Return [x, y] of the center of cell containing provided text 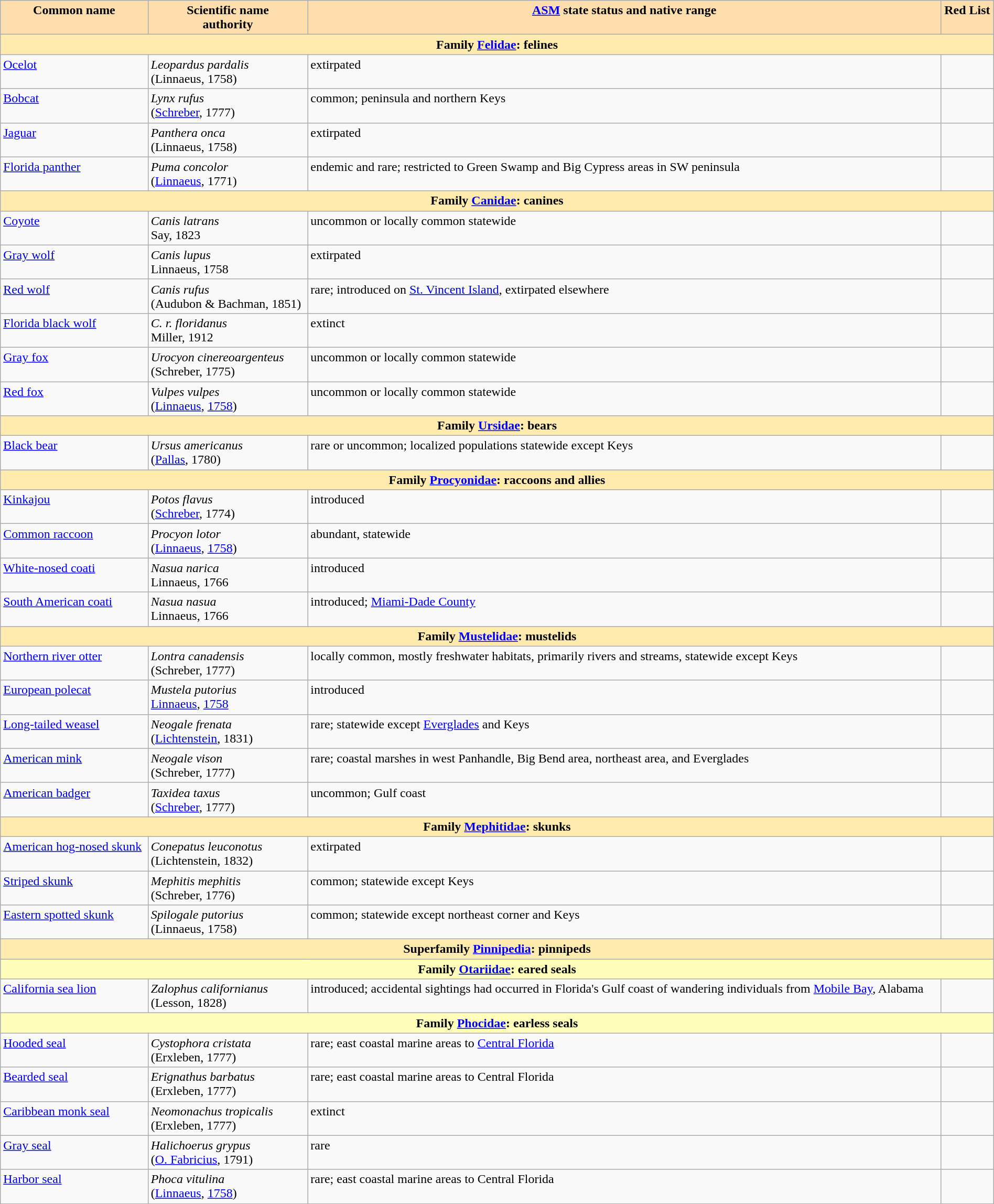
Leopardus pardalis(Linnaeus, 1758) [228, 71]
introduced; Miami-Dade County [624, 609]
Gray fox [74, 364]
Spilogale putorius(Linnaeus, 1758) [228, 922]
Family Mustelidae: mustelids [497, 636]
Family Otariidae: eared seals [497, 969]
Family Ursidae: bears [497, 426]
Common raccoon [74, 541]
Family Mephitidae: skunks [497, 826]
Striped skunk [74, 887]
uncommon; Gulf coast [624, 799]
Red List [968, 18]
Northern river otter [74, 663]
Procyon lotor(Linnaeus, 1758) [228, 541]
Potos flavus(Schreber, 1774) [228, 507]
South American coati [74, 609]
Halichoerus grypus(O. Fabricius, 1791) [228, 1153]
California sea lion [74, 996]
American badger [74, 799]
Red fox [74, 399]
Caribbean monk seal [74, 1118]
Taxidea taxus(Schreber, 1777) [228, 799]
Harbor seal [74, 1186]
Gray seal [74, 1153]
Black bear [74, 453]
Ursus americanus(Pallas, 1780) [228, 453]
Nasua naricaLinnaeus, 1766 [228, 575]
common; statewide except northeast corner and Keys [624, 922]
Eastern spotted skunk [74, 922]
C. r. floridanusMiller, 1912 [228, 330]
American hog-nosed skunk [74, 854]
Florida black wolf [74, 330]
Urocyon cinereoargenteus(Schreber, 1775) [228, 364]
Bobcat [74, 106]
Bearded seal [74, 1084]
locally common, mostly freshwater habitats, primarily rivers and streams, statewide except Keys [624, 663]
ASM state status and native range [624, 18]
Florida panther [74, 174]
Superfamily Pinnipedia: pinnipeds [497, 949]
Conepatus leuconotus(Lichtenstein, 1832) [228, 854]
Mephitis mephitis(Schreber, 1776) [228, 887]
Vulpes vulpes(Linnaeus, 1758) [228, 399]
rare or uncommon; localized populations statewide except Keys [624, 453]
Erignathus barbatus(Erxleben, 1777) [228, 1084]
Neomonachus tropicalis(Erxleben, 1777) [228, 1118]
common; peninsula and northern Keys [624, 106]
Puma concolor(Linnaeus, 1771) [228, 174]
Hooded seal [74, 1050]
Neogale vison(Schreber, 1777) [228, 766]
Canis rufus(Audubon & Bachman, 1851) [228, 296]
Neogale frenata(Lichtenstein, 1831) [228, 731]
Canis latransSay, 1823 [228, 228]
Canis lupusLinnaeus, 1758 [228, 262]
Panthera onca(Linnaeus, 1758) [228, 139]
rare; coastal marshes in west Panhandle, Big Bend area, northeast area, and Everglades [624, 766]
Coyote [74, 228]
Nasua nasuaLinnaeus, 1766 [228, 609]
Mustela putoriusLinnaeus, 1758 [228, 697]
Ocelot [74, 71]
American mink [74, 766]
Cystophora cristata(Erxleben, 1777) [228, 1050]
rare; introduced on St. Vincent Island, extirpated elsewhere [624, 296]
endemic and rare; restricted to Green Swamp and Big Cypress areas in SW peninsula [624, 174]
rare [624, 1153]
Gray wolf [74, 262]
abundant, statewide [624, 541]
common; statewide except Keys [624, 887]
Family Felidae: felines [497, 45]
White-nosed coati [74, 575]
European polecat [74, 697]
Red wolf [74, 296]
Long-tailed weasel [74, 731]
Lynx rufus(Schreber, 1777) [228, 106]
Scientific nameauthority [228, 18]
Phoca vitulina(Linnaeus, 1758) [228, 1186]
Lontra canadensis(Schreber, 1777) [228, 663]
Family Canidae: canines [497, 201]
Kinkajou [74, 507]
introduced; accidental sightings had occurred in Florida's Gulf coast of wandering individuals from Mobile Bay, Alabama [624, 996]
Family Procyonidae: raccoons and allies [497, 480]
Jaguar [74, 139]
Family Phocidae: earless seals [497, 1023]
Zalophus californianus(Lesson, 1828) [228, 996]
Common name [74, 18]
rare; statewide except Everglades and Keys [624, 731]
